Locate the cell with the specified text and output its [x, y] center coordinate. 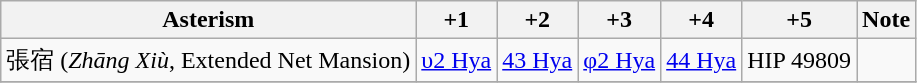
HIP 49809 [800, 60]
44 Hya [702, 60]
Note [886, 20]
43 Hya [538, 60]
+1 [456, 20]
+5 [800, 20]
φ2 Hya [620, 60]
張宿 (Zhāng Xiù, Extended Net Mansion) [208, 60]
+2 [538, 20]
Asterism [208, 20]
+4 [702, 20]
υ2 Hya [456, 60]
+3 [620, 20]
